Output the [x, y] coordinate of the center of the cell containing the given text.  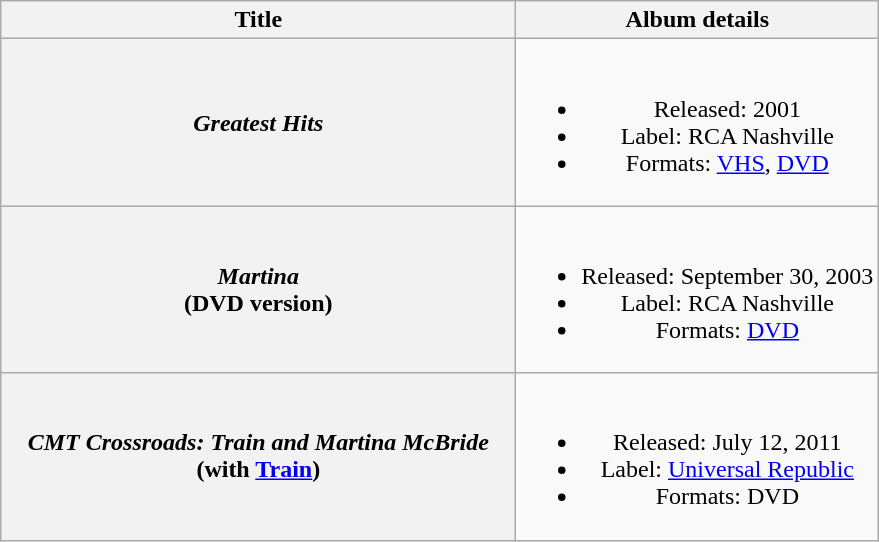
Greatest Hits [258, 122]
Album details [698, 20]
Released: 2001Label: RCA NashvilleFormats: VHS, DVD [698, 122]
Martina(DVD version) [258, 290]
CMT Crossroads: Train and Martina McBride(with Train) [258, 456]
Released: September 30, 2003Label: RCA NashvilleFormats: DVD [698, 290]
Released: July 12, 2011Label: Universal RepublicFormats: DVD [698, 456]
Title [258, 20]
